Return [x, y] of the center of cell containing provided text 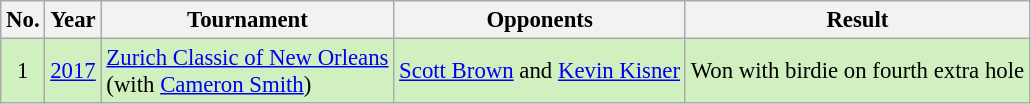
1 [23, 72]
Tournament [248, 20]
Opponents [540, 20]
Scott Brown and Kevin Kisner [540, 72]
Result [857, 20]
Zurich Classic of New Orleans(with Cameron Smith) [248, 72]
Year [73, 20]
No. [23, 20]
Won with birdie on fourth extra hole [857, 72]
2017 [73, 72]
